Return the (x, y) coordinate for the center point of the cell that contains the specified text.  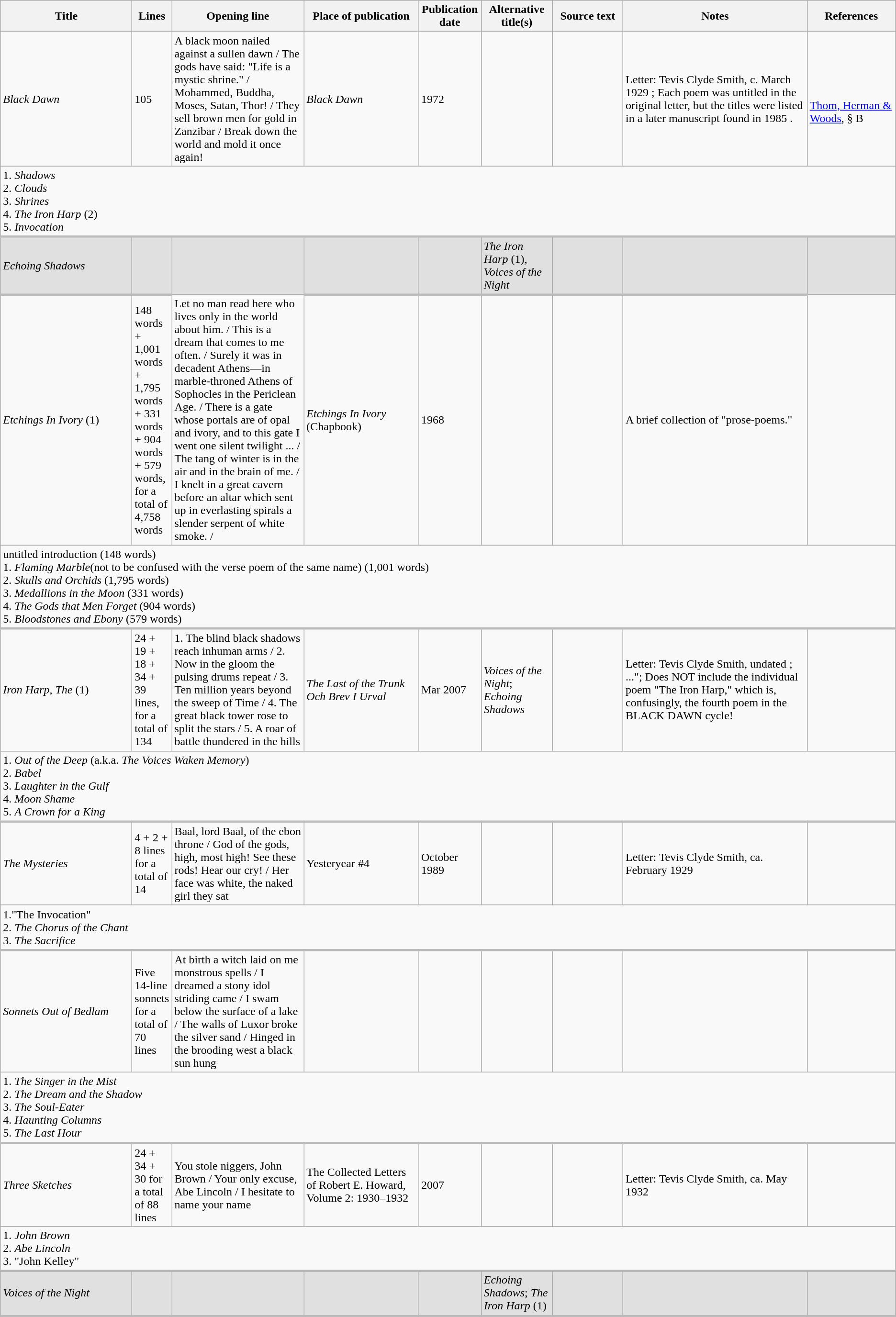
A brief collection of "prose-poems." (715, 420)
4 + 2 + 8 lines for a total of 14 (152, 863)
Thom, Herman & Woods, § B (851, 99)
Echoing Shadows (66, 265)
1. The Singer in the Mist2. The Dream and the Shadow3. The Soul-Eater4. Haunting Columns5. The Last Hour (448, 1107)
24 + 19 + 18 + 34 + 39 lines, for a total of 134 (152, 690)
Letter: Tevis Clyde Smith, ca. May 1932 (715, 1185)
24 + 34 + 30 for a total of 88 lines (152, 1185)
148 words + 1,001 words + 1,795 words + 331 words + 904 words + 579 words, for a total of 4,758 words (152, 420)
Yesteryear #4 (361, 863)
Etchings In Ivory (Chapbook) (361, 420)
Voices of the Night; Echoing Shadows (517, 690)
Opening line (238, 16)
Iron Harp, The (1) (66, 690)
Voices of the Night (66, 1294)
Sonnets Out of Bedlam (66, 1011)
1. John Brown2. Abe Lincoln3. "John Kelley" (448, 1249)
The Collected Letters of Robert E. Howard, Volume 2: 1930–1932 (361, 1185)
References (851, 16)
Etchings In Ivory (1) (66, 420)
1972 (450, 99)
Letter: Tevis Clyde Smith, ca. February 1929 (715, 863)
Notes (715, 16)
The Iron Harp (1), Voices of the Night (517, 265)
Five 14-line sonnets for a total of 70 lines (152, 1011)
Mar 2007 (450, 690)
Source text (588, 16)
Title (66, 16)
Publication date (450, 16)
2007 (450, 1185)
You stole niggers, John Brown / Your only excuse, Abe Lincoln / I hesitate to name your name (238, 1185)
Alternative title(s) (517, 16)
Three Sketches (66, 1185)
105 (152, 99)
Baal, lord Baal, of the ebon throne / God of the gods, high, most high! See these rods! Hear our cry! / Her face was white, the naked girl they sat (238, 863)
1. Shadows2. Clouds3. Shrines4. The Iron Harp (2)5. Invocation (448, 201)
October 1989 (450, 863)
Echoing Shadows; The Iron Harp (1) (517, 1294)
The Last of the Trunk Och Brev I Urval (361, 690)
Place of publication (361, 16)
1."The Invocation"2. The Chorus of the Chant 3. The Sacrifice (448, 927)
1. Out of the Deep (a.k.a. The Voices Waken Memory)2. Babel3. Laughter in the Gulf4. Moon Shame5. A Crown for a King (448, 786)
1968 (450, 420)
The Mysteries (66, 863)
Lines (152, 16)
